From the cell containing the given text, extract its center point as [X, Y] coordinate. 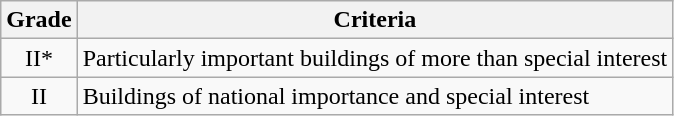
Criteria [375, 20]
II [39, 96]
Particularly important buildings of more than special interest [375, 58]
Grade [39, 20]
II* [39, 58]
Buildings of national importance and special interest [375, 96]
